Extract the [x, y] coordinate from the center of the cell holding the provided text.  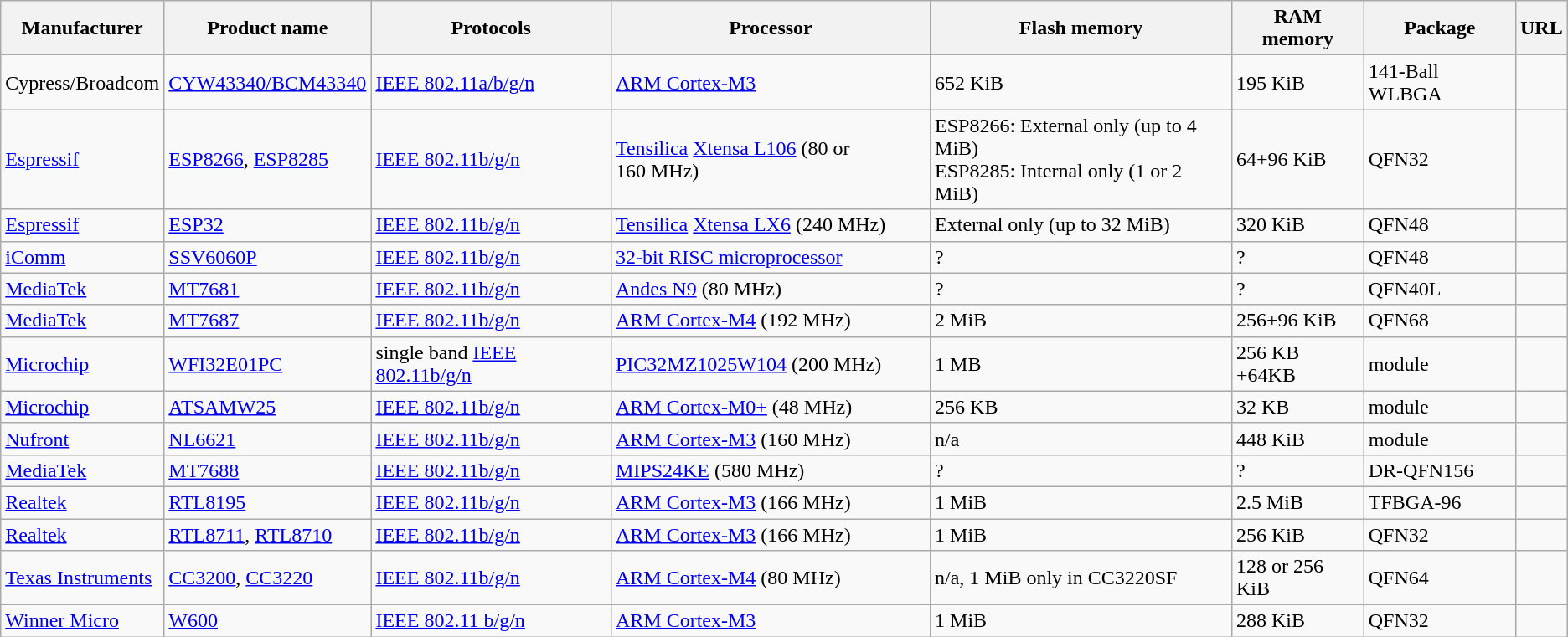
195 KiB [1297, 82]
256 KB +64KB [1297, 363]
Winner Micro [82, 621]
DR-QFN156 [1439, 470]
n/a [1081, 439]
Nufront [82, 439]
ESP8266, ESP8285 [268, 159]
single band IEEE 802.11b/g/n [491, 363]
288 KiB [1297, 621]
Andes N9 (80 MHz) [771, 289]
Manufacturer [82, 28]
TFBGA-96 [1439, 502]
256+96 KiB [1297, 321]
Processor [771, 28]
RAM memory [1297, 28]
WFI32E01PC [268, 363]
QFN64 [1439, 578]
PIC32MZ1025W104 (200 MHz) [771, 363]
ARM Cortex-M0+ (48 MHz) [771, 407]
Flash memory [1081, 28]
MT7688 [268, 470]
RTL8711, RTL8710 [268, 535]
2 MiB [1081, 321]
iComm [82, 257]
ATSAMW25 [268, 407]
IEEE 802.11 b/g/n [491, 621]
2.5 MiB [1297, 502]
141-Ball WLBGA [1439, 82]
ESP8266: External only (up to 4 MiB) ESP8285: Internal only (1 or 2 MiB) [1081, 159]
n/a, 1 MiB only in CC3220SF [1081, 578]
Product name [268, 28]
32 KB [1297, 407]
Package [1439, 28]
320 KiB [1297, 225]
ARM Cortex-M3 (160 MHz) [771, 439]
128 or 256 KiB [1297, 578]
MIPS24KE (580 MHz) [771, 470]
IEEE 802.11a/b/g/n [491, 82]
ESP32 [268, 225]
Tensilica Xtensa L106 (80 or 160 MHz) [771, 159]
NL6621 [268, 439]
Protocols [491, 28]
W600 [268, 621]
MT7687 [268, 321]
URL [1541, 28]
SSV6060P [268, 257]
MT7681 [268, 289]
RTL8195 [268, 502]
448 KiB [1297, 439]
64+96 KiB [1297, 159]
256 KB [1081, 407]
32-bit RISC microprocessor [771, 257]
External only (up to 32 MiB) [1081, 225]
652 KiB [1081, 82]
Texas Instruments [82, 578]
Tensilica Xtensa LX6 (240 MHz) [771, 225]
Cypress/Broadcom [82, 82]
CC3200, CC3220 [268, 578]
QFN68 [1439, 321]
1 MB [1081, 363]
ARM Cortex-M4 (192 MHz) [771, 321]
ARM Cortex-M4 (80 MHz) [771, 578]
QFN40L [1439, 289]
256 KiB [1297, 535]
CYW43340/BCM43340 [268, 82]
